Provide the (X, Y) coordinate of the cell's center where the given text is located.  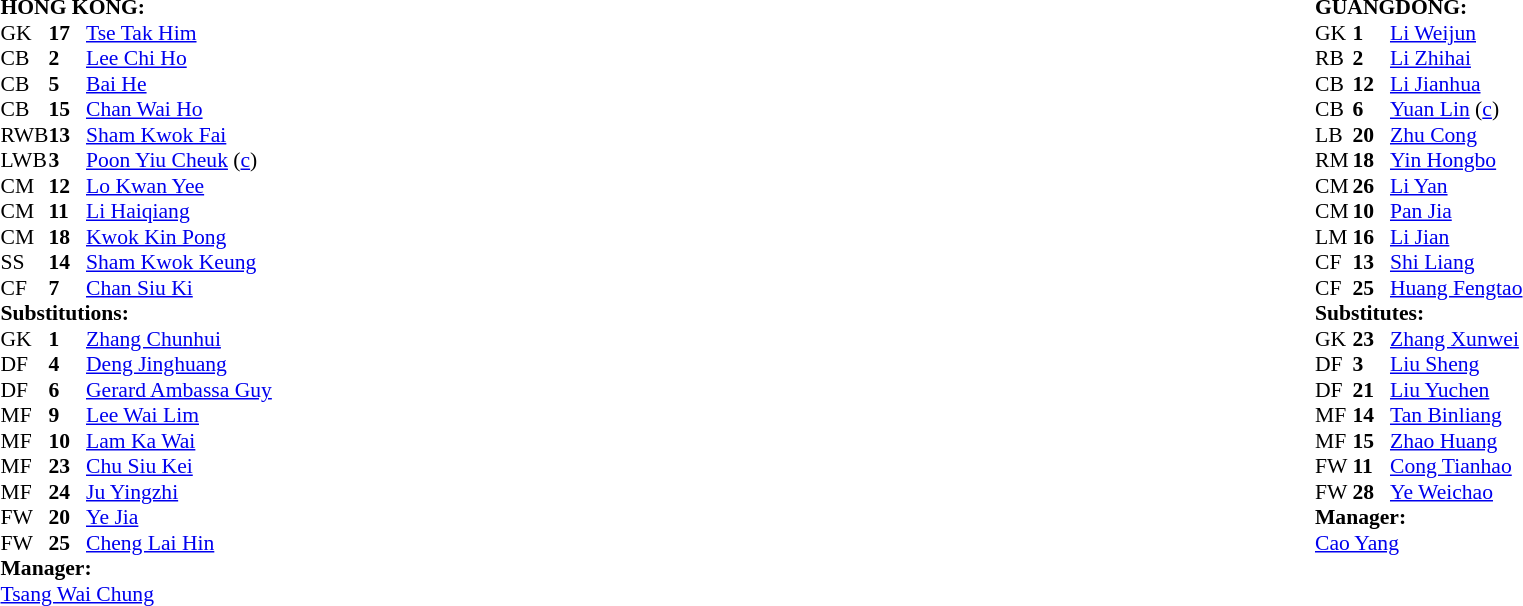
7 (67, 288)
Chan Wai Ho (179, 109)
Cao Yang (1418, 543)
Substitutes: (1418, 313)
RM (1334, 161)
Ye Jia (179, 517)
17 (67, 33)
Zhang Chunhui (179, 339)
Substitutions: (136, 313)
Lee Chi Ho (179, 59)
Shi Liang (1456, 263)
21 (1371, 390)
Li Jian (1456, 237)
Li Haiqiang (179, 211)
28 (1371, 492)
Yin Hongbo (1456, 161)
Yuan Lin (c) (1456, 109)
Kwok Kin Pong (179, 237)
Li Jianhua (1456, 84)
26 (1371, 186)
Lo Kwan Yee (179, 186)
Bai He (179, 84)
LB (1334, 135)
Liu Sheng (1456, 365)
Chan Siu Ki (179, 288)
Lam Ka Wai (179, 441)
Liu Yuchen (1456, 390)
Zhu Cong (1456, 135)
4 (67, 365)
Zhao Huang (1456, 441)
Zhang Xunwei (1456, 339)
RWB (24, 135)
Ye Weichao (1456, 492)
Li Zhihai (1456, 59)
Sham Kwok Keung (179, 263)
Tan Binliang (1456, 415)
Sham Kwok Fai (179, 135)
Cheng Lai Hin (179, 543)
LM (1334, 237)
Ju Yingzhi (179, 492)
5 (67, 84)
Chu Siu Kei (179, 467)
9 (67, 415)
Li Weijun (1456, 33)
RB (1334, 59)
16 (1371, 237)
Poon Yiu Cheuk (c) (179, 161)
Cong Tianhao (1456, 467)
Gerard Ambassa Guy (179, 390)
Pan Jia (1456, 211)
24 (67, 492)
Tse Tak Him (179, 33)
Lee Wai Lim (179, 415)
SS (24, 263)
LWB (24, 161)
Li Yan (1456, 186)
Huang Fengtao (1456, 288)
Deng Jinghuang (179, 365)
